Output the (X, Y) coordinate of the center of the cell containing the given text.  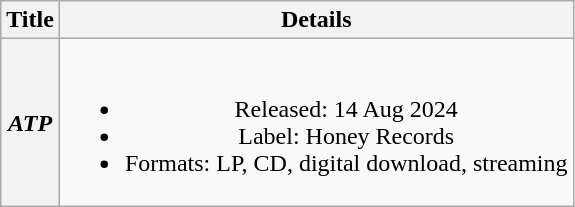
Released: 14 Aug 2024Label: Honey RecordsFormats: LP, CD, digital download, streaming (316, 122)
Title (30, 20)
Details (316, 20)
ATP (30, 122)
